Identify which cell holds the provided text, then report its (X, Y) central coordinate. 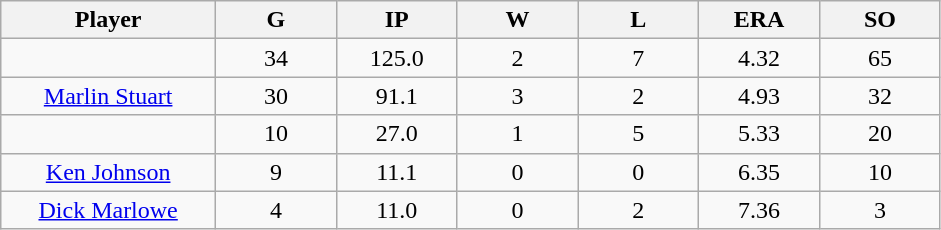
IP (396, 20)
Marlin Stuart (108, 96)
Ken Johnson (108, 172)
G (276, 20)
5.33 (760, 134)
27.0 (396, 134)
5 (638, 134)
125.0 (396, 58)
SO (880, 20)
32 (880, 96)
Player (108, 20)
Dick Marlowe (108, 210)
4.32 (760, 58)
4 (276, 210)
20 (880, 134)
4.93 (760, 96)
ERA (760, 20)
7.36 (760, 210)
65 (880, 58)
1 (518, 134)
30 (276, 96)
L (638, 20)
91.1 (396, 96)
7 (638, 58)
11.1 (396, 172)
34 (276, 58)
W (518, 20)
11.0 (396, 210)
9 (276, 172)
6.35 (760, 172)
